For the text-containing cell, return its midpoint in [x, y] coordinate format. 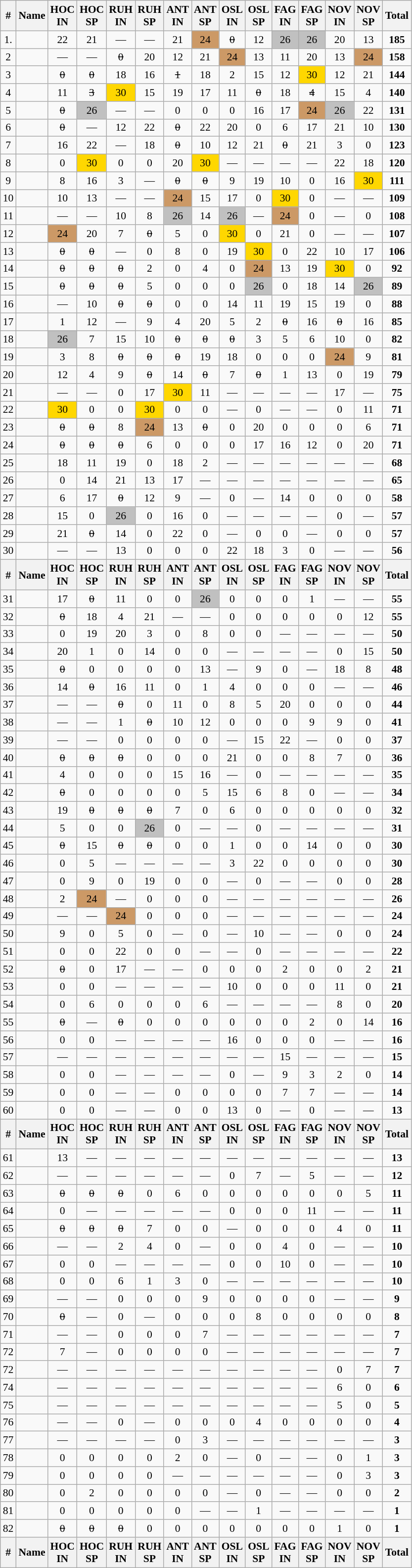
131 [397, 110]
54 [8, 1005]
70 [8, 1317]
40 [8, 758]
67 [8, 1264]
23 [8, 428]
92 [397, 269]
51 [8, 952]
77 [8, 1440]
63 [8, 1193]
49 [8, 916]
64 [8, 1211]
107 [397, 234]
60 [8, 1110]
80 [8, 1493]
42 [8, 793]
144 [397, 75]
53 [8, 987]
29 [8, 534]
130 [397, 128]
140 [397, 93]
88 [397, 304]
74 [8, 1387]
59 [8, 1093]
62 [8, 1176]
106 [397, 251]
69 [8, 1299]
109 [397, 198]
185 [397, 40]
111 [397, 181]
33 [8, 634]
89 [397, 287]
108 [397, 216]
47 [8, 881]
52 [8, 969]
43 [8, 811]
25 [8, 463]
76 [8, 1422]
38 [8, 723]
158 [397, 57]
120 [397, 163]
123 [397, 146]
27 [8, 498]
66 [8, 1246]
85 [397, 322]
39 [8, 740]
1. [8, 40]
78 [8, 1458]
61 [8, 1158]
45 [8, 846]
